Detect which cell encompasses the target text, then output its [X, Y] center coordinate. 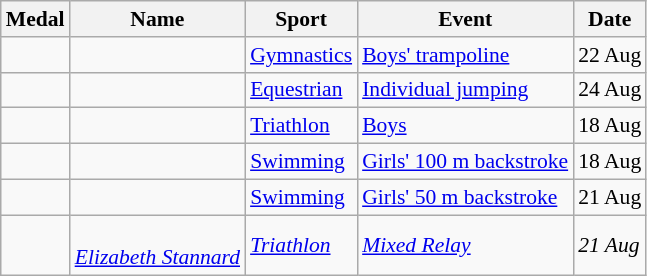
Mixed Relay [465, 246]
Gymnastics [301, 55]
22 Aug [610, 55]
Medal [36, 19]
Girls' 50 m backstroke [465, 197]
Event [465, 19]
Date [610, 19]
Boys' trampoline [465, 55]
Equestrian [301, 90]
Name [158, 19]
Elizabeth Stannard [158, 246]
Individual jumping [465, 90]
Girls' 100 m backstroke [465, 162]
Boys [465, 126]
24 Aug [610, 90]
Sport [301, 19]
